Find where the given text appears and provide that cell's center as [x, y] coordinate. 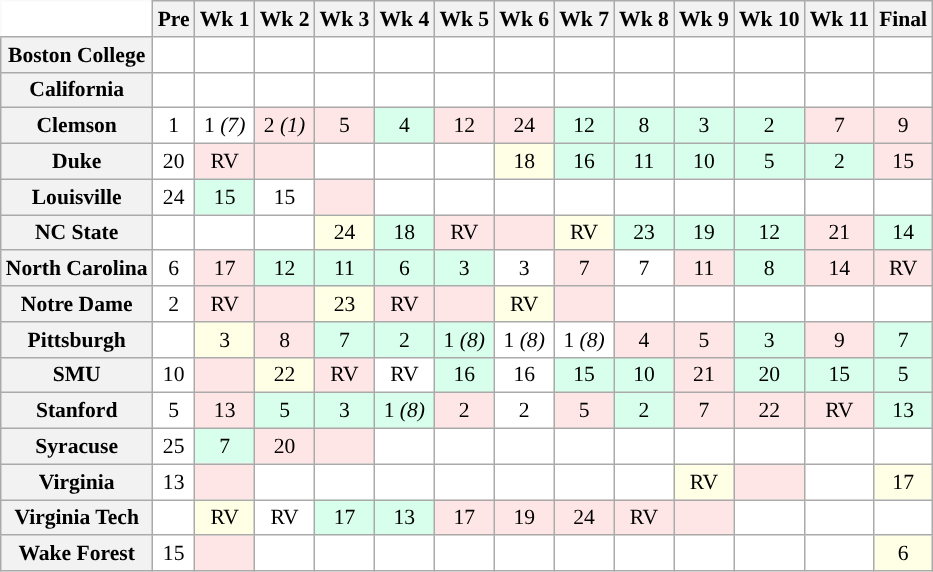
Wk 2 [285, 19]
Final [903, 19]
NC State [77, 233]
1 (7) [225, 126]
Wk 5 [464, 19]
Wk 7 [584, 19]
Clemson [77, 126]
Wk 3 [345, 19]
Virginia Tech [77, 518]
Virginia [77, 482]
Louisville [77, 197]
Boston College [77, 55]
Wk 11 [840, 19]
2 (1) [285, 126]
Syracuse [77, 447]
Wk 4 [404, 19]
SMU [77, 375]
North Carolina [77, 269]
California [77, 90]
Pittsburgh [77, 340]
25 [174, 447]
Notre Dame [77, 304]
1 [174, 126]
Wk 6 [524, 19]
Wake Forest [77, 554]
Wk 9 [704, 19]
Duke [77, 162]
Wk 8 [644, 19]
Stanford [77, 411]
Wk 10 [770, 19]
Pre [174, 19]
Wk 1 [225, 19]
